Capture the cell that displays the provided text and extract its (x, y) central coordinate. 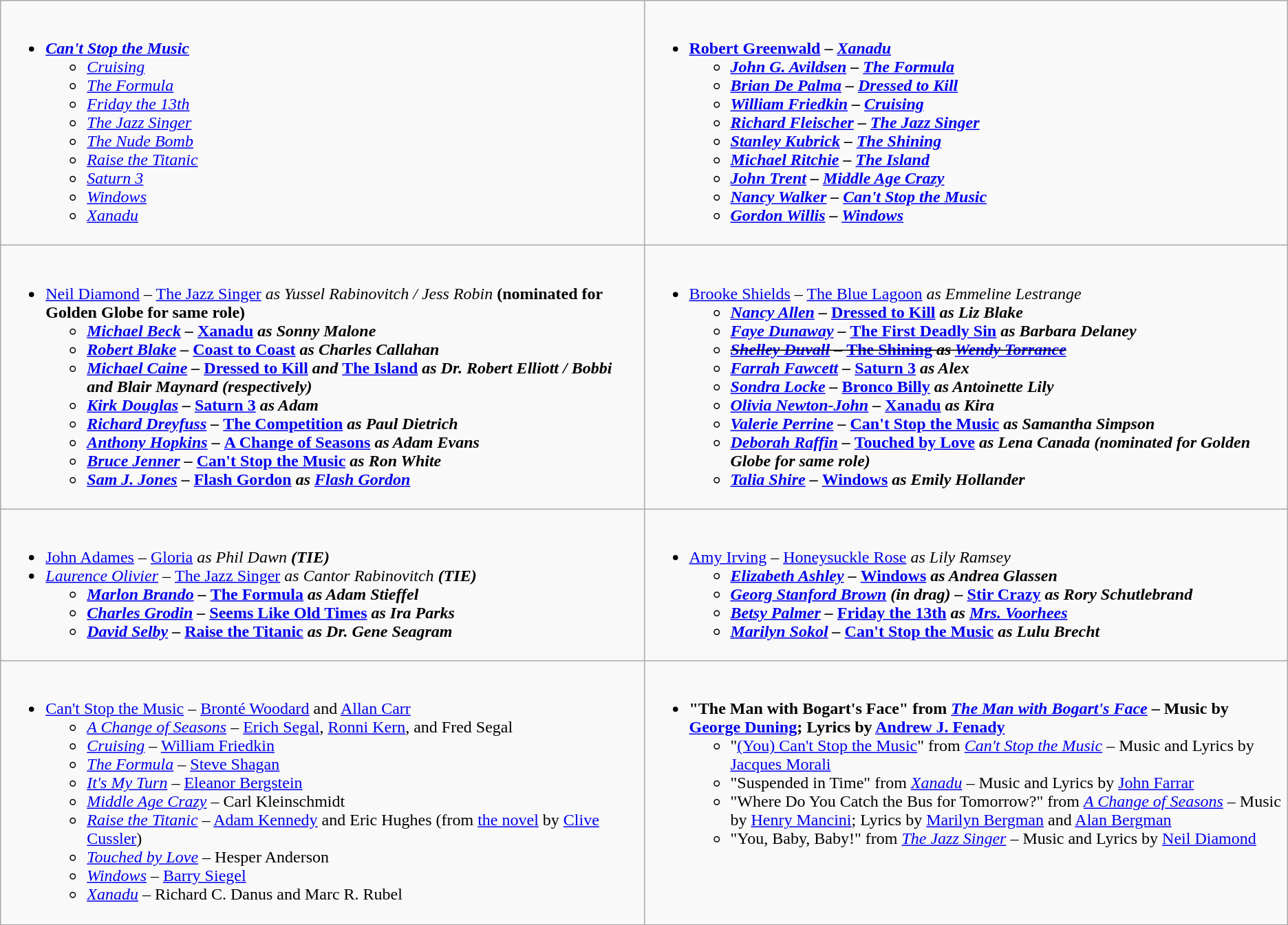
Can't Stop the MusicCruisingThe FormulaFriday the 13thThe Jazz SingerThe Nude BombRaise the TitanicSaturn 3WindowsXanadu (322, 123)
